Determine the [X, Y] coordinate at the center of the cell enclosing the given text.  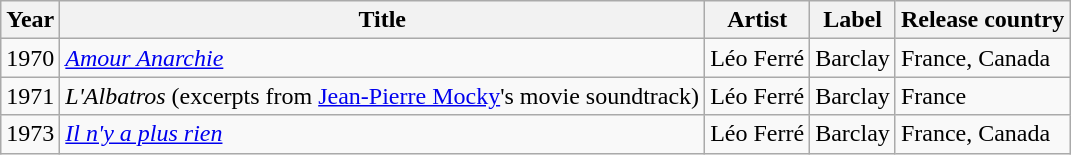
Il n'y a plus rien [382, 134]
Title [382, 20]
Label [853, 20]
Release country [982, 20]
Year [30, 20]
L'Albatros (excerpts from Jean-Pierre Mocky's movie soundtrack) [382, 96]
Artist [758, 20]
1971 [30, 96]
1970 [30, 58]
Amour Anarchie [382, 58]
France [982, 96]
1973 [30, 134]
